Capture the cell that displays the provided text and extract its [x, y] central coordinate. 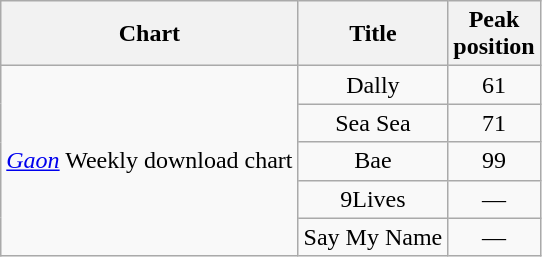
9Lives [373, 199]
Dally [373, 85]
99 [494, 161]
Gaon Weekly download chart [150, 161]
Title [373, 34]
Bae [373, 161]
Sea Sea [373, 123]
Chart [150, 34]
71 [494, 123]
Say My Name [373, 237]
61 [494, 85]
Peakposition [494, 34]
